Return the [x, y] coordinate for the center point of the cell that contains the specified text.  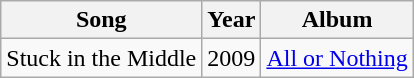
Song [102, 20]
2009 [232, 58]
Stuck in the Middle [102, 58]
Album [337, 20]
Year [232, 20]
All or Nothing [337, 58]
